For the text-containing cell, return its midpoint in [x, y] coordinate format. 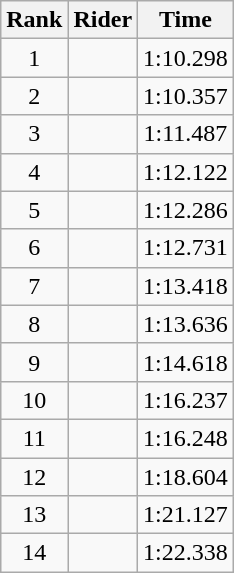
4 [34, 172]
6 [34, 248]
1:12.122 [186, 172]
5 [34, 210]
1:11.487 [186, 134]
1 [34, 58]
9 [34, 362]
13 [34, 515]
12 [34, 477]
1:14.618 [186, 362]
1:16.248 [186, 438]
1:21.127 [186, 515]
Time [186, 20]
3 [34, 134]
1:18.604 [186, 477]
11 [34, 438]
Rank [34, 20]
10 [34, 400]
2 [34, 96]
1:16.237 [186, 400]
1:13.636 [186, 324]
1:10.357 [186, 96]
1:13.418 [186, 286]
1:12.286 [186, 210]
1:22.338 [186, 553]
8 [34, 324]
7 [34, 286]
1:10.298 [186, 58]
1:12.731 [186, 248]
Rider [103, 20]
14 [34, 553]
